Return the [x, y] coordinate for the center point of the cell that contains the specified text.  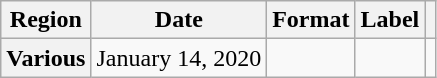
Various [46, 58]
January 14, 2020 [179, 58]
Format [311, 20]
Label [390, 20]
Date [179, 20]
Region [46, 20]
